Find where the given text appears and provide that cell's center as [X, Y] coordinate. 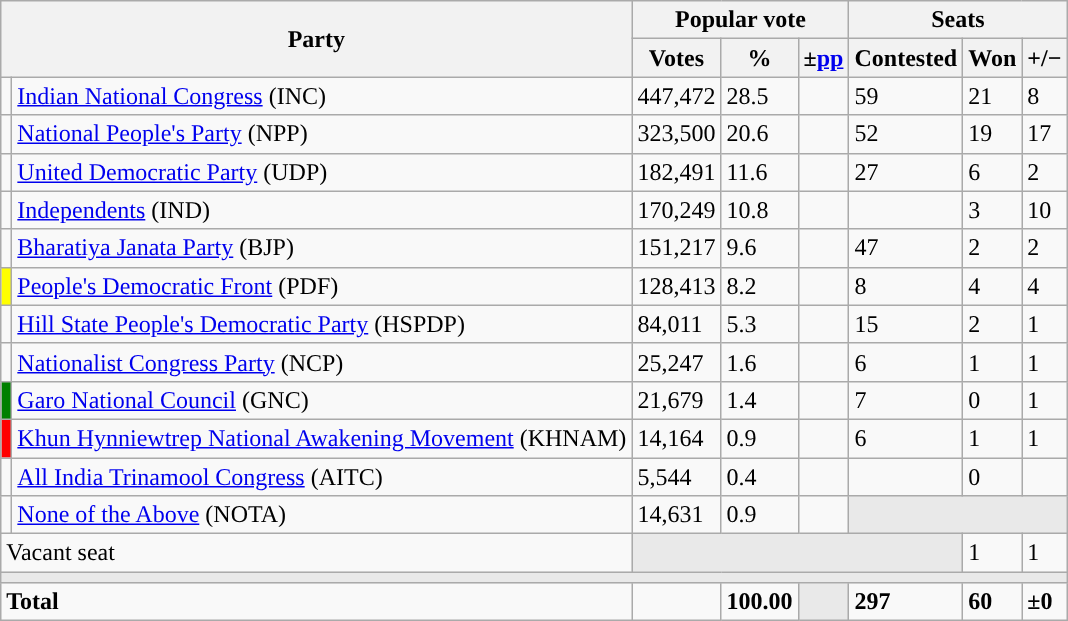
11.6 [760, 172]
Hill State People's Democratic Party (HSPDP) [322, 324]
Party [316, 39]
±0 [1044, 602]
1.6 [760, 362]
128,413 [676, 286]
100.00 [760, 602]
10.8 [760, 210]
84,011 [676, 324]
19 [992, 134]
Total [316, 602]
5,544 [676, 477]
323,500 [676, 134]
Contested [906, 58]
Won [992, 58]
5.3 [760, 324]
Khun Hynniewtrep National Awakening Movement (KHNAM) [322, 438]
20.6 [760, 134]
14,164 [676, 438]
United Democratic Party (UDP) [322, 172]
14,631 [676, 515]
1.4 [760, 400]
21,679 [676, 400]
59 [906, 96]
0.4 [760, 477]
Seats [958, 20]
National People's Party (NPP) [322, 134]
170,249 [676, 210]
7 [906, 400]
47 [906, 248]
±pp [824, 58]
+/− [1044, 58]
None of the Above (NOTA) [322, 515]
Nationalist Congress Party (NCP) [322, 362]
60 [992, 602]
Popular vote [740, 20]
182,491 [676, 172]
People's Democratic Front (PDF) [322, 286]
17 [1044, 134]
447,472 [676, 96]
27 [906, 172]
Garo National Council (GNC) [322, 400]
15 [906, 324]
Independents (IND) [322, 210]
9.6 [760, 248]
297 [906, 602]
25,247 [676, 362]
3 [992, 210]
28.5 [760, 96]
Vacant seat [316, 553]
10 [1044, 210]
Bharatiya Janata Party (BJP) [322, 248]
All India Trinamool Congress (AITC) [322, 477]
151,217 [676, 248]
% [760, 58]
Indian National Congress (INC) [322, 96]
Votes [676, 58]
52 [906, 134]
8.2 [760, 286]
21 [992, 96]
